Search for the cell housing the specified text and yield its (X, Y) center coordinate. 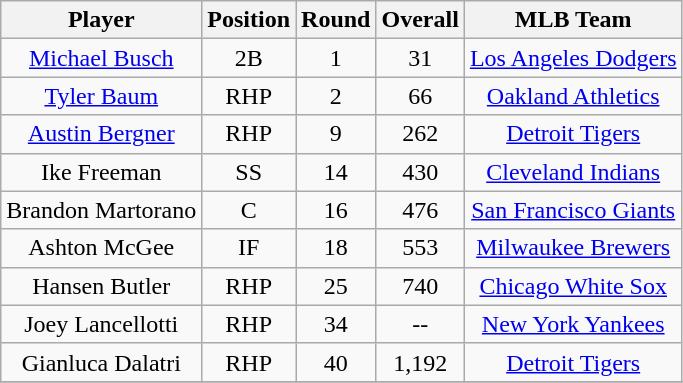
Los Angeles Dodgers (573, 58)
C (249, 210)
553 (420, 248)
Ike Freeman (102, 172)
14 (336, 172)
Round (336, 20)
25 (336, 286)
MLB Team (573, 20)
66 (420, 96)
Position (249, 20)
Tyler Baum (102, 96)
18 (336, 248)
San Francisco Giants (573, 210)
40 (336, 362)
31 (420, 58)
New York Yankees (573, 324)
Austin Bergner (102, 134)
Oakland Athletics (573, 96)
430 (420, 172)
34 (336, 324)
IF (249, 248)
Chicago White Sox (573, 286)
Overall (420, 20)
2B (249, 58)
-- (420, 324)
262 (420, 134)
Ashton McGee (102, 248)
476 (420, 210)
Cleveland Indians (573, 172)
Joey Lancellotti (102, 324)
2 (336, 96)
1 (336, 58)
Player (102, 20)
Michael Busch (102, 58)
Brandon Martorano (102, 210)
16 (336, 210)
SS (249, 172)
1,192 (420, 362)
9 (336, 134)
740 (420, 286)
Hansen Butler (102, 286)
Gianluca Dalatri (102, 362)
Milwaukee Brewers (573, 248)
